Determine the (X, Y) coordinate at the center of the cell enclosing the given text.  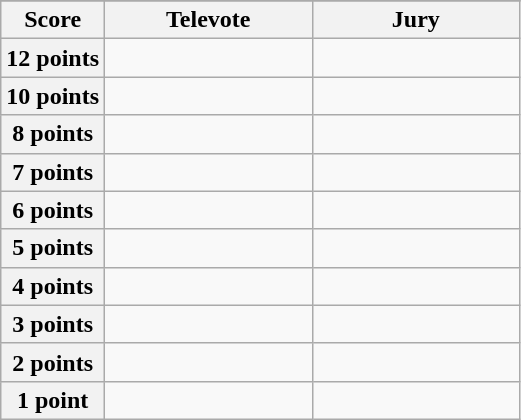
4 points (53, 286)
6 points (53, 210)
Score (53, 20)
5 points (53, 248)
12 points (53, 58)
10 points (53, 96)
7 points (53, 172)
Televote (209, 20)
8 points (53, 134)
3 points (53, 324)
2 points (53, 362)
1 point (53, 400)
Jury (416, 20)
